Return [x, y] of the center of cell containing provided text 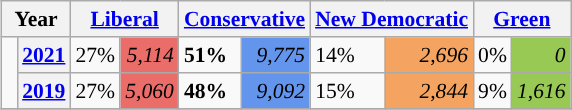
2,844 [429, 91]
Conservative [244, 19]
51% [210, 55]
2019 [44, 91]
48% [210, 91]
9% [492, 91]
2021 [44, 55]
Green [522, 19]
2,696 [429, 55]
9,775 [276, 55]
New Democratic [392, 19]
5,114 [150, 55]
14% [348, 55]
Liberal [124, 19]
5,060 [150, 91]
Year [36, 19]
1,616 [542, 91]
0 [542, 55]
9,092 [276, 91]
0% [492, 55]
15% [348, 91]
